Return the [X, Y] coordinate for the center point of the cell that contains the specified text.  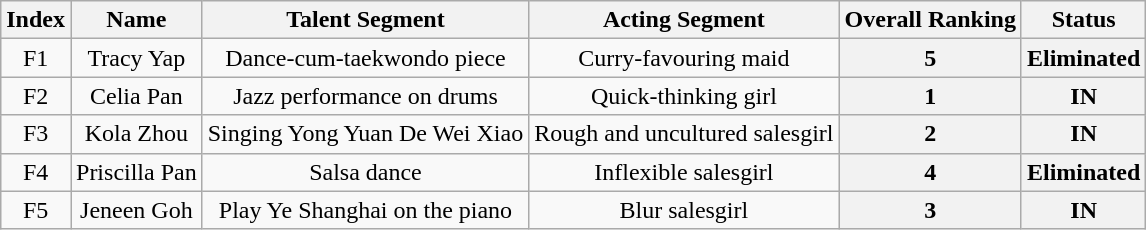
Jazz performance on drums [365, 96]
Jeneen Goh [136, 210]
Singing Yong Yuan De Wei Xiao [365, 134]
Inflexible salesgirl [684, 172]
F1 [36, 58]
Index [36, 20]
F5 [36, 210]
Play Ye Shanghai on the piano [365, 210]
Tracy Yap [136, 58]
Celia Pan [136, 96]
Kola Zhou [136, 134]
F3 [36, 134]
2 [930, 134]
Acting Segment [684, 20]
Name [136, 20]
F4 [36, 172]
F2 [36, 96]
Dance-cum-taekwondo piece [365, 58]
3 [930, 210]
Curry-favouring maid [684, 58]
4 [930, 172]
Rough and uncultured salesgirl [684, 134]
1 [930, 96]
Overall Ranking [930, 20]
Salsa dance [365, 172]
Blur salesgirl [684, 210]
Priscilla Pan [136, 172]
Quick-thinking girl [684, 96]
5 [930, 58]
Talent Segment [365, 20]
Status [1083, 20]
